Scan for the cell matching the given text and deliver its [X, Y] coordinate at center. 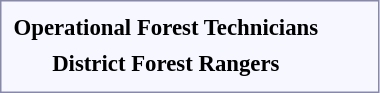
District Forest Rangers [166, 63]
Operational Forest Technicians [166, 27]
